From the cell containing the given text, extract its center point as [X, Y] coordinate. 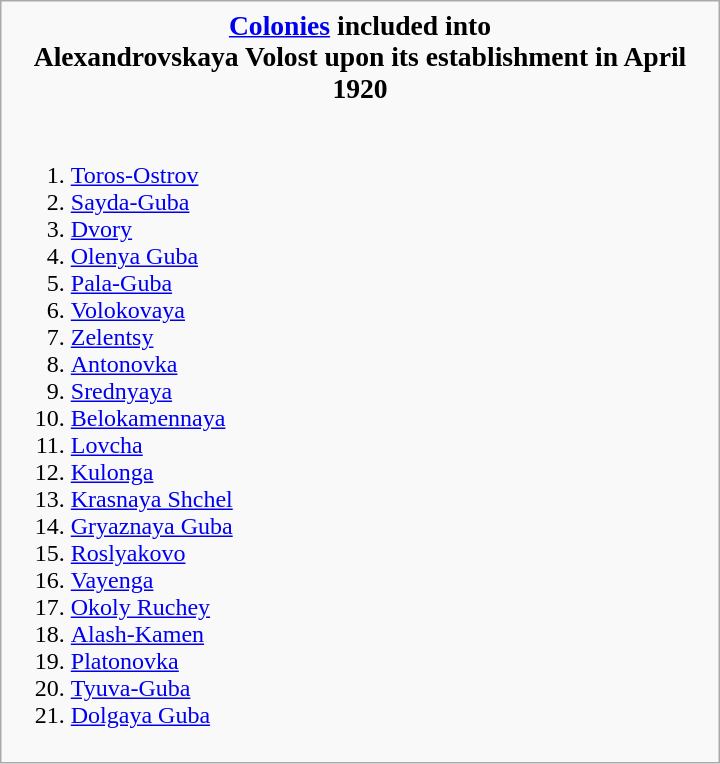
Colonies included intoAlexandrovskaya Volost upon its establishment in April 1920 [360, 58]
